Return (x, y) of the center of cell containing provided text 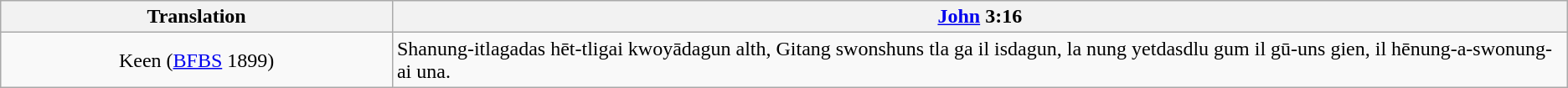
Keen (BFBS 1899) (197, 60)
Shanung-itlagadas hēt-tligai kwoyādagun alth, Gitang swonshuns tla ga il isdagun, la nung yetdasdlu gum il gū-uns gien, il hēnung-a-swonung-ai una. (980, 60)
Translation (197, 17)
John 3:16 (980, 17)
